Determine the [x, y] coordinate at the center of the cell enclosing the given text.  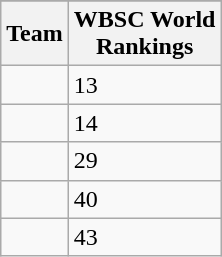
Team [35, 34]
40 [144, 199]
29 [144, 161]
WBSC WorldRankings [144, 34]
14 [144, 123]
13 [144, 85]
43 [144, 237]
